Pinpoint the cell where the given text exists, returning its [x, y] midpoint coordinate. 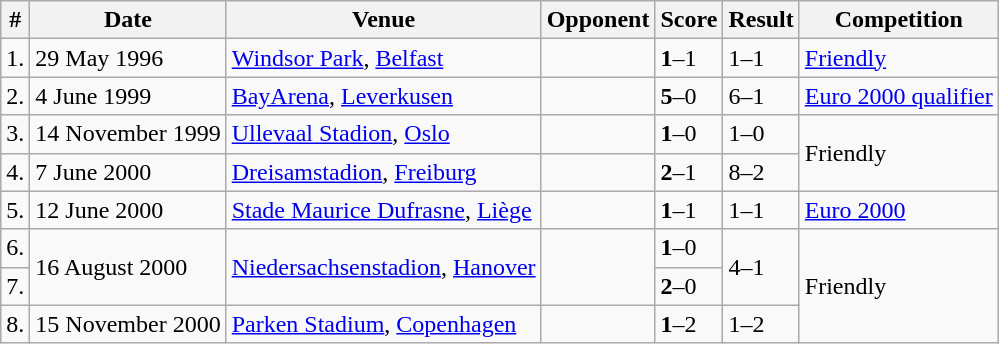
3. [16, 134]
BayArena, Leverkusen [384, 96]
4. [16, 172]
14 November 1999 [128, 134]
2–1 [689, 172]
# [16, 20]
Stade Maurice Dufrasne, Liège [384, 210]
4 June 1999 [128, 96]
Niedersachsenstadion, Hanover [384, 267]
Windsor Park, Belfast [384, 58]
12 June 2000 [128, 210]
7 June 2000 [128, 172]
Parken Stadium, Copenhagen [384, 324]
Score [689, 20]
Ullevaal Stadion, Oslo [384, 134]
29 May 1996 [128, 58]
7. [16, 286]
15 November 2000 [128, 324]
Result [761, 20]
Opponent [598, 20]
4–1 [761, 267]
Euro 2000 qualifier [898, 96]
Dreisamstadion, Freiburg [384, 172]
16 August 2000 [128, 267]
2–0 [689, 286]
Competition [898, 20]
8. [16, 324]
Euro 2000 [898, 210]
6–1 [761, 96]
1. [16, 58]
Venue [384, 20]
6. [16, 248]
Date [128, 20]
5. [16, 210]
2. [16, 96]
8–2 [761, 172]
5–0 [689, 96]
